Identify which cell holds the provided text, then report its (X, Y) central coordinate. 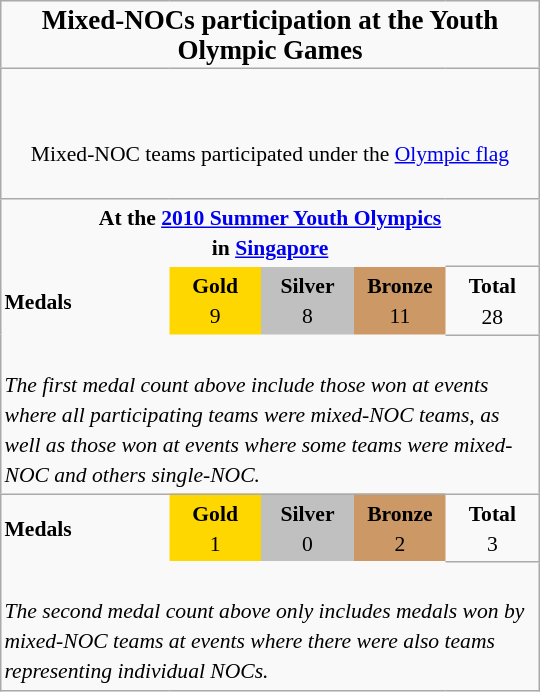
Bronze2 (400, 528)
Bronze11 (400, 301)
Mixed-NOCs participation at the Youth Olympic Games (270, 35)
Total3 (492, 528)
Gold1 (215, 528)
The second medal count above only includes medals won by mixed-NOC teams at events where there were also teams representing individual NOCs. (270, 626)
At the 2010 Summer Youth Olympicsin Singapore (270, 233)
Silver8 (307, 301)
Total28 (492, 301)
Silver0 (307, 528)
Gold9 (215, 301)
